Pinpoint the cell where the given text exists, returning its (x, y) midpoint coordinate. 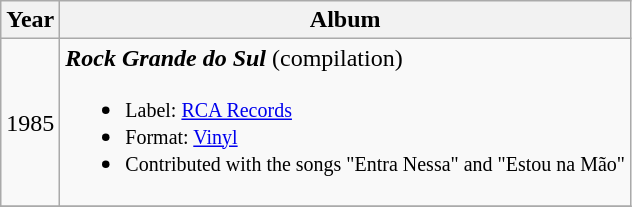
1985 (30, 122)
Year (30, 20)
Rock Grande do Sul (compilation)Label: RCA RecordsFormat: VinylContributed with the songs "Entra Nessa" and "Estou na Mão" (346, 122)
Album (346, 20)
